For the text-containing cell, return its midpoint in (X, Y) coordinate format. 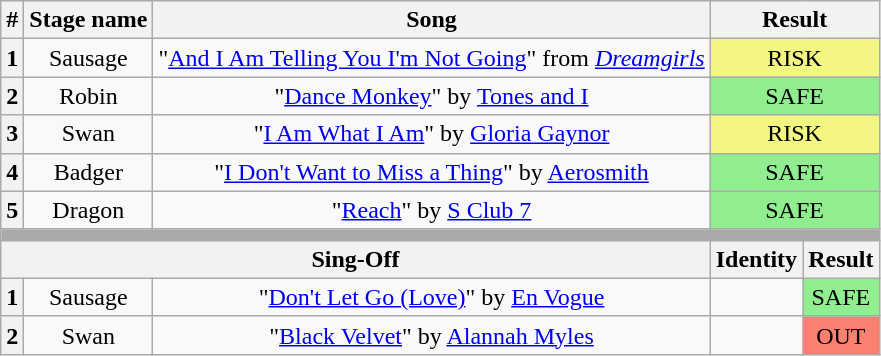
Stage name (88, 20)
Song (432, 20)
3 (12, 134)
"And I Am Telling You I'm Not Going" from Dreamgirls (432, 58)
4 (12, 172)
"Reach" by S Club 7 (432, 210)
Robin (88, 96)
"Don't Let Go (Love)" by En Vogue (432, 297)
"I Am What I Am" by Gloria Gaynor (432, 134)
"Dance Monkey" by Tones and I (432, 96)
"I Don't Want to Miss a Thing" by Aerosmith (432, 172)
Badger (88, 172)
Sing-Off (356, 259)
5 (12, 210)
OUT (841, 335)
# (12, 20)
"Black Velvet" by Alannah Myles (432, 335)
Dragon (88, 210)
Identity (756, 259)
